Determine the (X, Y) coordinate at the center of the cell enclosing the given text.  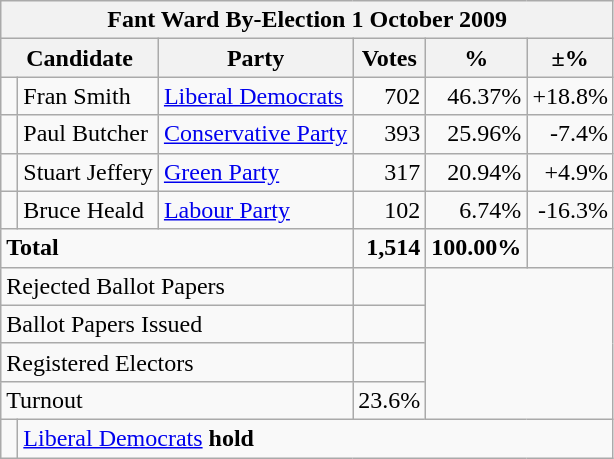
Fant Ward By-Election 1 October 2009 (308, 20)
+18.8% (570, 96)
Conservative Party (255, 134)
Fran Smith (88, 96)
20.94% (476, 172)
Stuart Jeffery (88, 172)
-16.3% (570, 210)
Candidate (80, 58)
-7.4% (570, 134)
25.96% (476, 134)
Labour Party (255, 210)
Green Party (255, 172)
702 (390, 96)
317 (390, 172)
46.37% (476, 96)
Liberal Democrats hold (316, 438)
Registered Electors (177, 362)
Turnout (177, 400)
Party (255, 58)
+4.9% (570, 172)
100.00% (476, 248)
Bruce Heald (88, 210)
Votes (390, 58)
23.6% (390, 400)
% (476, 58)
±% (570, 58)
Rejected Ballot Papers (177, 286)
Paul Butcher (88, 134)
393 (390, 134)
102 (390, 210)
Liberal Democrats (255, 96)
1,514 (390, 248)
Ballot Papers Issued (177, 324)
6.74% (476, 210)
Total (177, 248)
